Locate the cell with the specified text and output its [x, y] center coordinate. 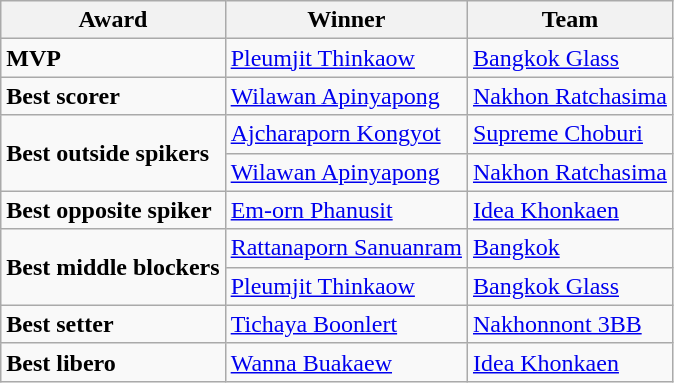
Em-orn Phanusit [346, 210]
Nakhonnont 3BB [570, 324]
Bangkok [570, 248]
MVP [113, 58]
Best setter [113, 324]
Award [113, 20]
Best outside spikers [113, 153]
Tichaya Boonlert [346, 324]
Ajcharaporn Kongyot [346, 134]
Best scorer [113, 96]
Team [570, 20]
Best libero [113, 362]
Winner [346, 20]
Supreme Choburi [570, 134]
Wanna Buakaew [346, 362]
Best opposite spiker [113, 210]
Best middle blockers [113, 267]
Rattanaporn Sanuanram [346, 248]
